Provide the [x, y] coordinate of the cell's center where the given text is located.  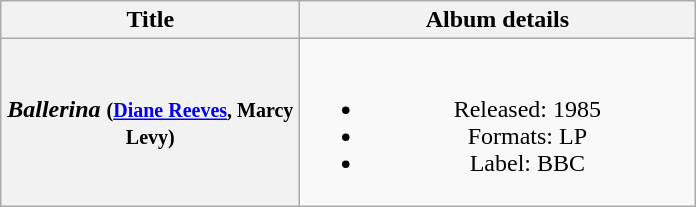
Ballerina (Diane Reeves, Marcy Levy) [150, 122]
Title [150, 20]
Album details [498, 20]
Released: 1985Formats: LPLabel: BBC [498, 122]
